Provide the [x, y] coordinate of the cell's center where the given text is located.  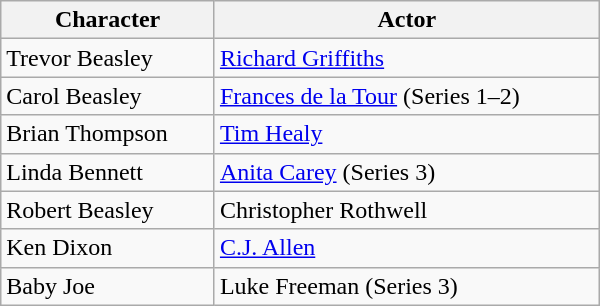
Actor [406, 20]
Character [108, 20]
Luke Freeman (Series 3) [406, 286]
Trevor Beasley [108, 58]
Christopher Rothwell [406, 210]
Carol Beasley [108, 96]
Robert Beasley [108, 210]
Linda Bennett [108, 172]
Ken Dixon [108, 248]
Anita Carey (Series 3) [406, 172]
Richard Griffiths [406, 58]
Frances de la Tour (Series 1–2) [406, 96]
Baby Joe [108, 286]
Tim Healy [406, 134]
Brian Thompson [108, 134]
C.J. Allen [406, 248]
